Locate the cell with the specified text and output its [x, y] center coordinate. 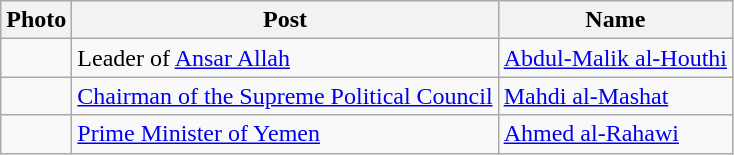
Chairman of the Supreme Political Council [285, 96]
Mahdi al-Mashat [615, 96]
Prime Minister of Yemen [285, 134]
Leader of Ansar Allah [285, 58]
Ahmed al-Rahawi [615, 134]
Post [285, 20]
Photo [36, 20]
Abdul-Malik al-Houthi [615, 58]
Name [615, 20]
